Find where the given text appears and provide that cell's center as (x, y) coordinate. 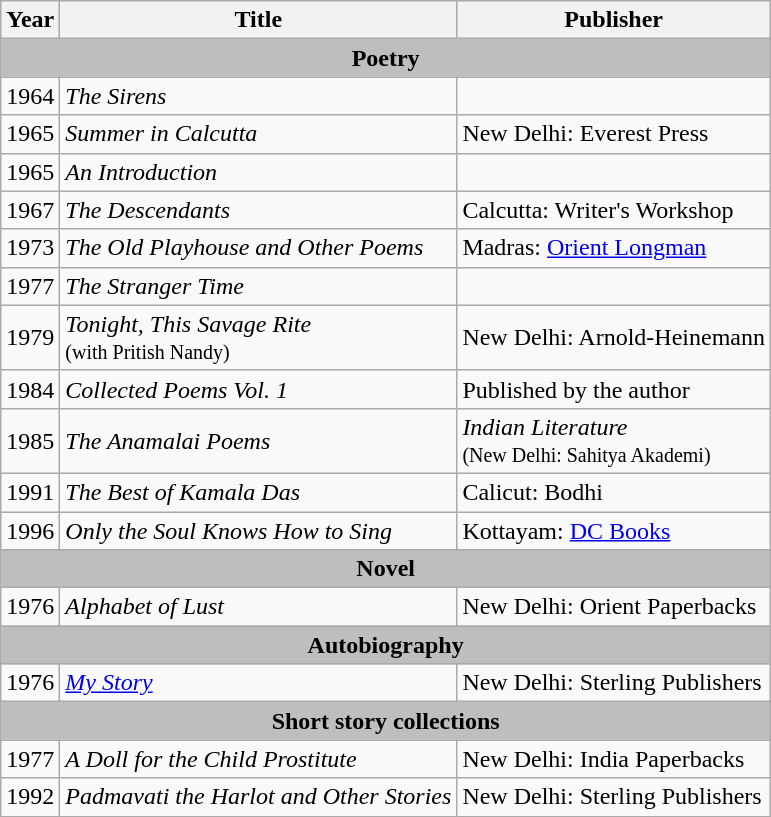
Indian Literature(New Delhi: Sahitya Akademi) (614, 440)
My Story (258, 683)
The Descendants (258, 210)
The Sirens (258, 96)
Novel (386, 569)
1973 (30, 248)
New Delhi: India Paperbacks (614, 759)
Autobiography (386, 645)
New Delhi: Arnold-Heinemann (614, 338)
Title (258, 20)
Poetry (386, 58)
The Stranger Time (258, 286)
New Delhi: Everest Press (614, 134)
The Old Playhouse and Other Poems (258, 248)
Alphabet of Lust (258, 607)
Madras: Orient Longman (614, 248)
1984 (30, 389)
The Best of Kamala Das (258, 492)
An Introduction (258, 172)
1985 (30, 440)
New Delhi: Orient Paperbacks (614, 607)
1991 (30, 492)
1967 (30, 210)
1979 (30, 338)
Calcutta: Writer's Workshop (614, 210)
Calicut: Bodhi (614, 492)
Year (30, 20)
Collected Poems Vol. 1 (258, 389)
1996 (30, 531)
1964 (30, 96)
Summer in Calcutta (258, 134)
1992 (30, 797)
Only the Soul Knows How to Sing (258, 531)
Padmavati the Harlot and Other Stories (258, 797)
Kottayam: DC Books (614, 531)
Short story collections (386, 721)
A Doll for the Child Prostitute (258, 759)
The Anamalai Poems (258, 440)
Publisher (614, 20)
Tonight, This Savage Rite(with Pritish Nandy) (258, 338)
Published by the author (614, 389)
